For the text-containing cell, return its midpoint in [X, Y] coordinate format. 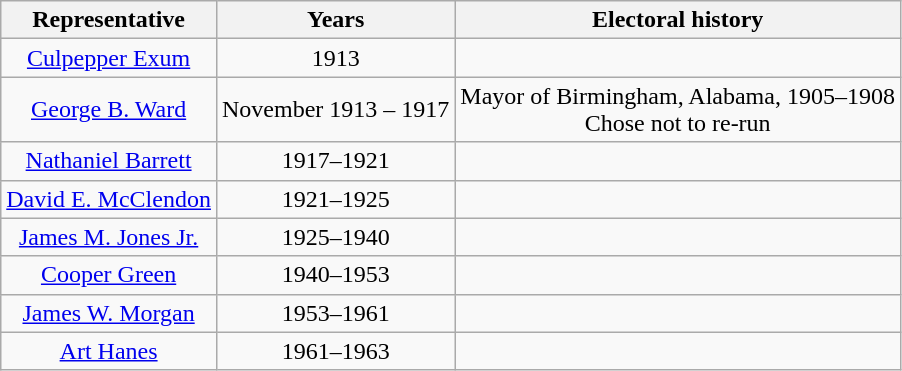
November 1913 – 1917 [335, 110]
James W. Morgan [109, 313]
1921–1925 [335, 199]
1925–1940 [335, 237]
Years [335, 20]
Representative [109, 20]
1917–1921 [335, 161]
1961–1963 [335, 351]
Nathaniel Barrett [109, 161]
Cooper Green [109, 275]
Electoral history [678, 20]
1953–1961 [335, 313]
George B. Ward [109, 110]
Art Hanes [109, 351]
David E. McClendon [109, 199]
Culpepper Exum [109, 58]
James M. Jones Jr. [109, 237]
1940–1953 [335, 275]
1913 [335, 58]
Mayor of Birmingham, Alabama, 1905–1908Chose not to re-run [678, 110]
